Locate the cell with the specified text and output its [x, y] center coordinate. 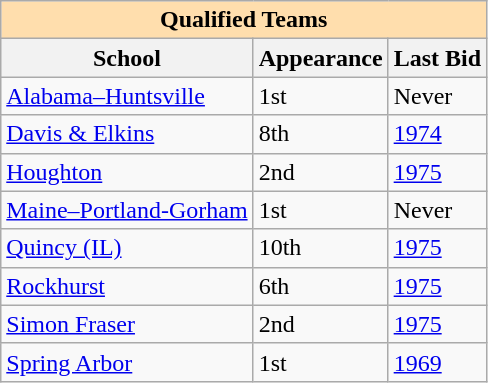
Qualified Teams [244, 20]
Houghton [127, 172]
1969 [437, 362]
Simon Fraser [127, 324]
1974 [437, 134]
Davis & Elkins [127, 134]
Last Bid [437, 58]
Spring Arbor [127, 362]
Alabama–Huntsville [127, 96]
School [127, 58]
6th [320, 286]
10th [320, 248]
Maine–Portland-Gorham [127, 210]
Rockhurst [127, 286]
8th [320, 134]
Appearance [320, 58]
Quincy (IL) [127, 248]
